Determine the [X, Y] coordinate at the center of the cell enclosing the given text.  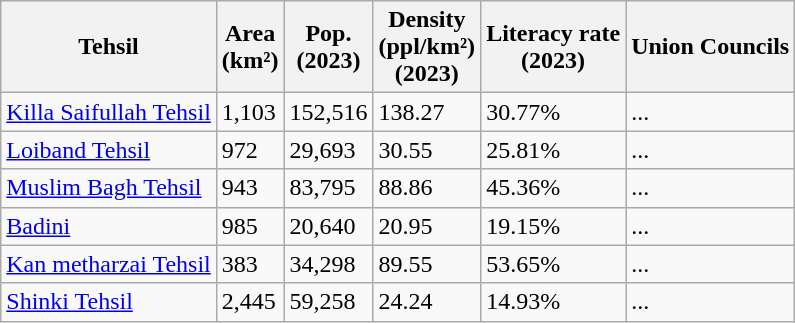
14.93% [554, 302]
152,516 [328, 112]
Union Councils [710, 47]
943 [250, 188]
Tehsil [109, 47]
89.55 [427, 264]
Killa Saifullah Tehsil [109, 112]
985 [250, 226]
83,795 [328, 188]
Literacy rate(2023) [554, 47]
24.24 [427, 302]
20,640 [328, 226]
Badini [109, 226]
2,445 [250, 302]
25.81% [554, 150]
Loiband Tehsil [109, 150]
Area(km²) [250, 47]
45.36% [554, 188]
88.86 [427, 188]
Kan metharzai Tehsil [109, 264]
19.15% [554, 226]
Pop.(2023) [328, 47]
383 [250, 264]
30.77% [554, 112]
34,298 [328, 264]
138.27 [427, 112]
Density(ppl/km²)(2023) [427, 47]
20.95 [427, 226]
30.55 [427, 150]
29,693 [328, 150]
Muslim Bagh Tehsil [109, 188]
59,258 [328, 302]
53.65% [554, 264]
Shinki Tehsil [109, 302]
1,103 [250, 112]
972 [250, 150]
